Locate the cell with the specified text and output its (x, y) center coordinate. 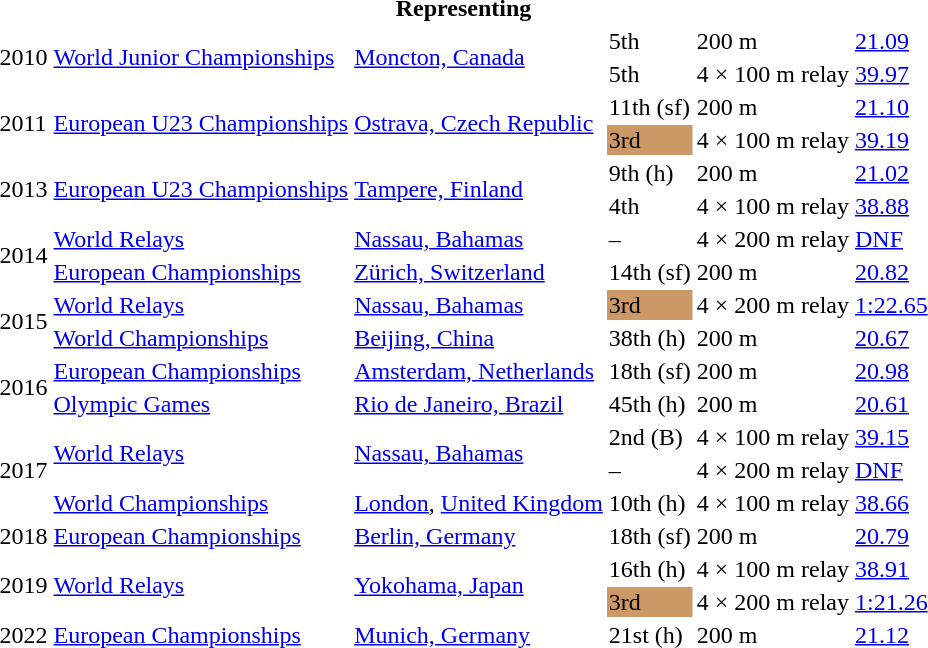
9th (h) (650, 173)
Tampere, Finland (479, 190)
16th (h) (650, 569)
2nd (B) (650, 437)
45th (h) (650, 404)
10th (h) (650, 503)
11th (sf) (650, 107)
Amsterdam, Netherlands (479, 371)
Olympic Games (201, 404)
14th (sf) (650, 272)
Yokohama, Japan (479, 586)
Beijing, China (479, 338)
Moncton, Canada (479, 58)
Rio de Janeiro, Brazil (479, 404)
World Junior Championships (201, 58)
London, United Kingdom (479, 503)
Berlin, Germany (479, 536)
38th (h) (650, 338)
Zürich, Switzerland (479, 272)
4th (650, 206)
Ostrava, Czech Republic (479, 124)
